Determine the [x, y] coordinate at the center of the cell enclosing the given text.  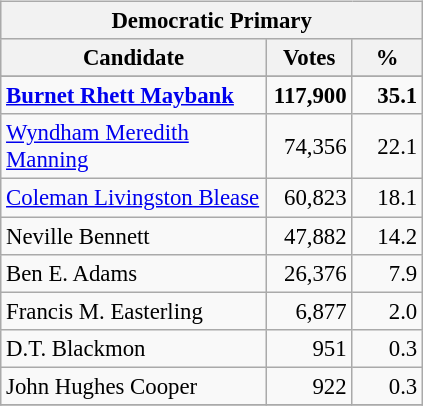
Democratic Primary [212, 21]
74,356 [309, 146]
951 [309, 348]
Coleman Livingston Blease [134, 198]
35.1 [388, 96]
6,877 [309, 311]
47,882 [309, 235]
Wyndham Meredith Manning [134, 146]
Neville Bennett [134, 235]
60,823 [309, 198]
7.9 [388, 273]
% [388, 58]
18.1 [388, 198]
Candidate [134, 58]
D.T. Blackmon [134, 348]
117,900 [309, 96]
26,376 [309, 273]
Ben E. Adams [134, 273]
Francis M. Easterling [134, 311]
John Hughes Cooper [134, 386]
2.0 [388, 311]
922 [309, 386]
22.1 [388, 146]
Votes [309, 58]
14.2 [388, 235]
Burnet Rhett Maybank [134, 96]
